Output the [X, Y] coordinate of the center of the cell containing the given text.  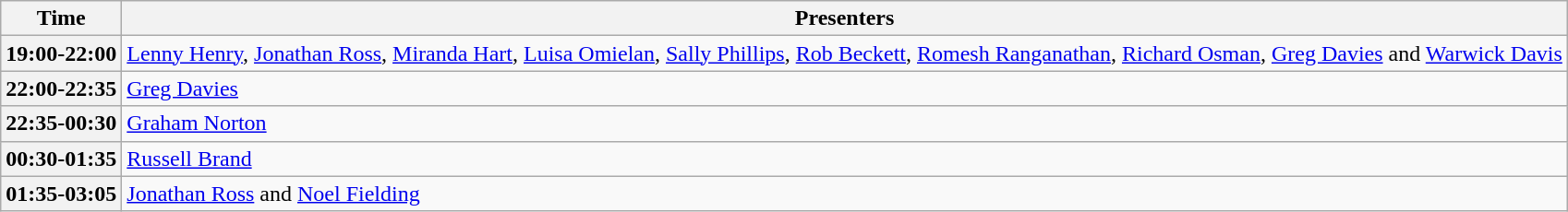
Presenters [845, 18]
22:00-22:35 [61, 88]
Graham Norton [845, 124]
22:35-00:30 [61, 124]
Time [61, 18]
19:00-22:00 [61, 53]
Greg Davies [845, 88]
00:30-01:35 [61, 159]
Jonathan Ross and Noel Fielding [845, 194]
Russell Brand [845, 159]
01:35-03:05 [61, 194]
